Return [x, y] of the center of cell containing provided text 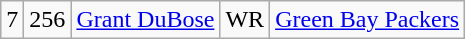
Green Bay Packers [368, 20]
7 [12, 20]
Grant DuBose [146, 20]
WR [245, 20]
256 [48, 20]
